For the text-containing cell, return its midpoint in (X, Y) coordinate format. 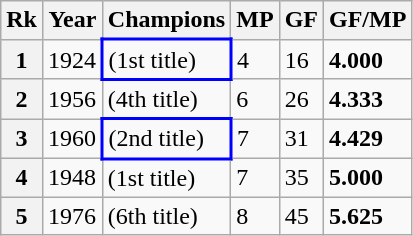
(6th title) (166, 216)
8 (255, 216)
5 (22, 216)
35 (301, 178)
1924 (72, 60)
Champions (166, 20)
16 (301, 60)
1 (22, 60)
1948 (72, 178)
MP (255, 20)
5.000 (368, 178)
3 (22, 139)
1976 (72, 216)
26 (301, 99)
1960 (72, 139)
Year (72, 20)
6 (255, 99)
31 (301, 139)
(2nd title) (166, 139)
Rk (22, 20)
45 (301, 216)
4.333 (368, 99)
4.429 (368, 139)
1956 (72, 99)
(4th title) (166, 99)
2 (22, 99)
5.625 (368, 216)
GF (301, 20)
GF/MP (368, 20)
4.000 (368, 60)
